Identify which cell holds the provided text, then report its [X, Y] central coordinate. 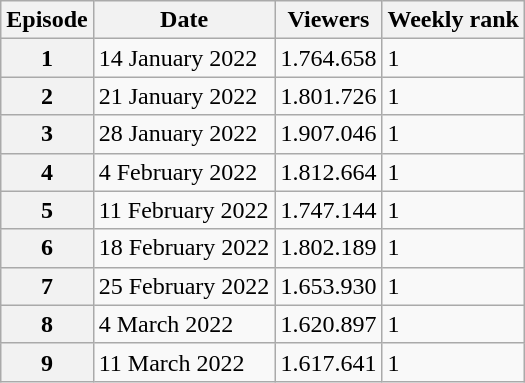
Episode [47, 20]
14 January 2022 [184, 58]
9 [47, 362]
Date [184, 20]
3 [47, 134]
4 [47, 172]
2 [47, 96]
28 January 2022 [184, 134]
1.653.930 [328, 286]
11 February 2022 [184, 210]
1.802.189 [328, 248]
1.801.726 [328, 96]
1.812.664 [328, 172]
1.907.046 [328, 134]
1.764.658 [328, 58]
5 [47, 210]
1.617.641 [328, 362]
Viewers [328, 20]
6 [47, 248]
8 [47, 324]
25 February 2022 [184, 286]
Weekly rank [453, 20]
4 February 2022 [184, 172]
1.620.897 [328, 324]
21 January 2022 [184, 96]
18 February 2022 [184, 248]
11 March 2022 [184, 362]
1.747.144 [328, 210]
7 [47, 286]
4 March 2022 [184, 324]
